Find where the given text appears and provide that cell's center as (X, Y) coordinate. 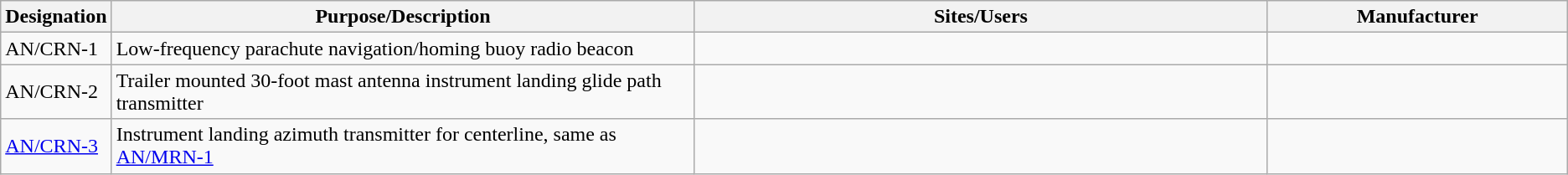
Sites/Users (981, 17)
Purpose/Description (403, 17)
AN/CRN-1 (56, 49)
Trailer mounted 30-foot mast antenna instrument landing glide path transmitter (403, 92)
AN/CRN-2 (56, 92)
AN/CRN-3 (56, 146)
Designation (56, 17)
Low-frequency parachute navigation/homing buoy radio beacon (403, 49)
Instrument landing azimuth transmitter for centerline, same as AN/MRN-1 (403, 146)
Manufacturer (1417, 17)
